Search for the cell housing the specified text and yield its [X, Y] center coordinate. 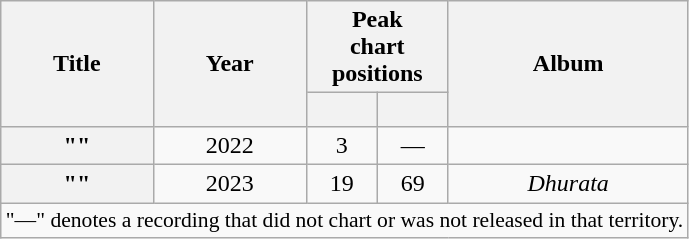
"—" denotes a recording that did not chart or was not released in that territory. [345, 221]
— [412, 145]
Title [77, 64]
19 [342, 184]
2023 [230, 184]
Year [230, 64]
Peakchartpositions [377, 47]
Dhurata [568, 184]
2022 [230, 145]
69 [412, 184]
3 [342, 145]
Album [568, 64]
